Output the [X, Y] coordinate of the center of the cell containing the given text.  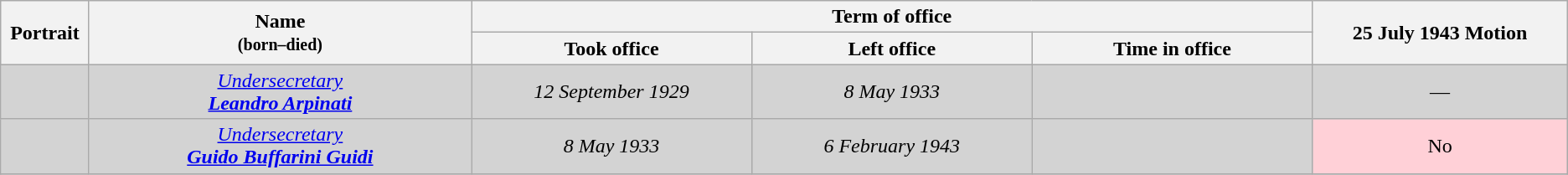
Portrait [45, 33]
Name(born–died) [280, 33]
UndersecretaryLeandro Arpinati [280, 92]
6 February 1943 [891, 146]
Left office [891, 49]
Time in office [1173, 49]
12 September 1929 [611, 92]
UndersecretaryGuido Buffarini Guidi [280, 146]
No [1440, 146]
— [1440, 92]
25 July 1943 Motion [1440, 33]
Took office [611, 49]
Term of office [892, 17]
